Search for the cell housing the specified text and yield its (X, Y) center coordinate. 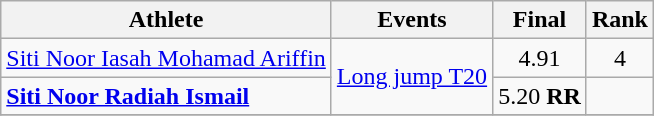
4.91 (540, 58)
5.20 RR (540, 96)
4 (620, 58)
Siti Noor Iasah Mohamad Ariffin (166, 58)
Final (540, 20)
Athlete (166, 20)
Long jump T20 (412, 77)
Events (412, 20)
Siti Noor Radiah Ismail (166, 96)
Rank (620, 20)
